Pinpoint the cell where the given text exists, returning its (x, y) midpoint coordinate. 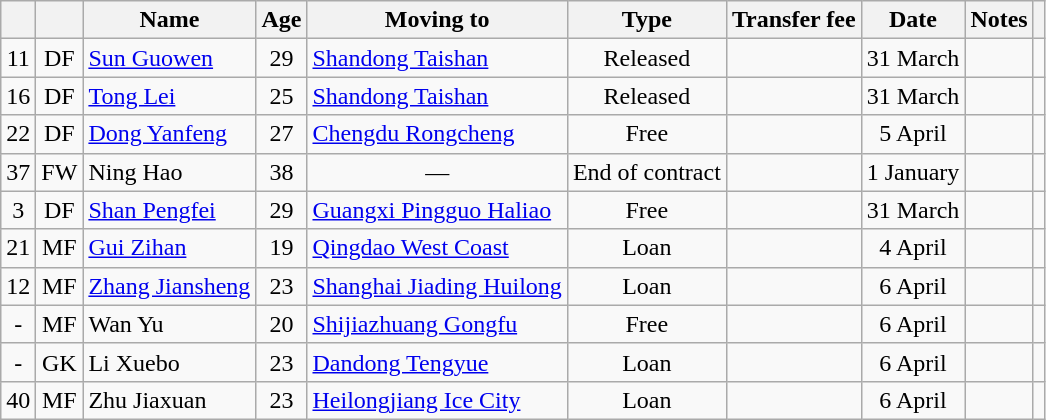
Shan Pengfei (170, 210)
Age (282, 20)
Guangxi Pingguo Haliao (437, 210)
40 (18, 400)
22 (18, 134)
16 (18, 96)
Dong Yanfeng (170, 134)
Tong Lei (170, 96)
Notes (999, 20)
12 (18, 286)
25 (282, 96)
Gui Zihan (170, 248)
20 (282, 324)
Li Xuebo (170, 362)
FW (60, 172)
38 (282, 172)
Sun Guowen (170, 58)
19 (282, 248)
End of contract (646, 172)
GK (60, 362)
1 January (913, 172)
Wan Yu (170, 324)
5 April (913, 134)
Shijiazhuang Gongfu (437, 324)
Zhu Jiaxuan (170, 400)
— (437, 172)
Ning Hao (170, 172)
Heilongjiang Ice City (437, 400)
Name (170, 20)
3 (18, 210)
Dandong Tengyue (437, 362)
Zhang Jiansheng (170, 286)
37 (18, 172)
Chengdu Rongcheng (437, 134)
27 (282, 134)
Shanghai Jiading Huilong (437, 286)
Transfer fee (794, 20)
4 April (913, 248)
Date (913, 20)
Moving to (437, 20)
21 (18, 248)
Qingdao West Coast (437, 248)
Type (646, 20)
11 (18, 58)
